Return the (X, Y) coordinate for the center point of the cell that contains the specified text.  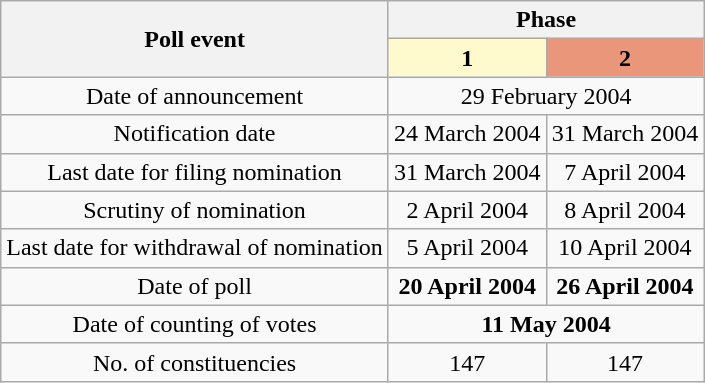
8 April 2004 (625, 210)
2 April 2004 (467, 210)
7 April 2004 (625, 172)
26 April 2004 (625, 286)
Notification date (195, 134)
Date of announcement (195, 96)
Poll event (195, 39)
No. of constituencies (195, 362)
24 March 2004 (467, 134)
Phase (546, 20)
Last date for withdrawal of nomination (195, 248)
Date of poll (195, 286)
20 April 2004 (467, 286)
11 May 2004 (546, 324)
5 April 2004 (467, 248)
10 April 2004 (625, 248)
29 February 2004 (546, 96)
Scrutiny of nomination (195, 210)
Date of counting of votes (195, 324)
2 (625, 58)
Last date for filing nomination (195, 172)
1 (467, 58)
